Pinpoint the cell where the given text exists, returning its [X, Y] midpoint coordinate. 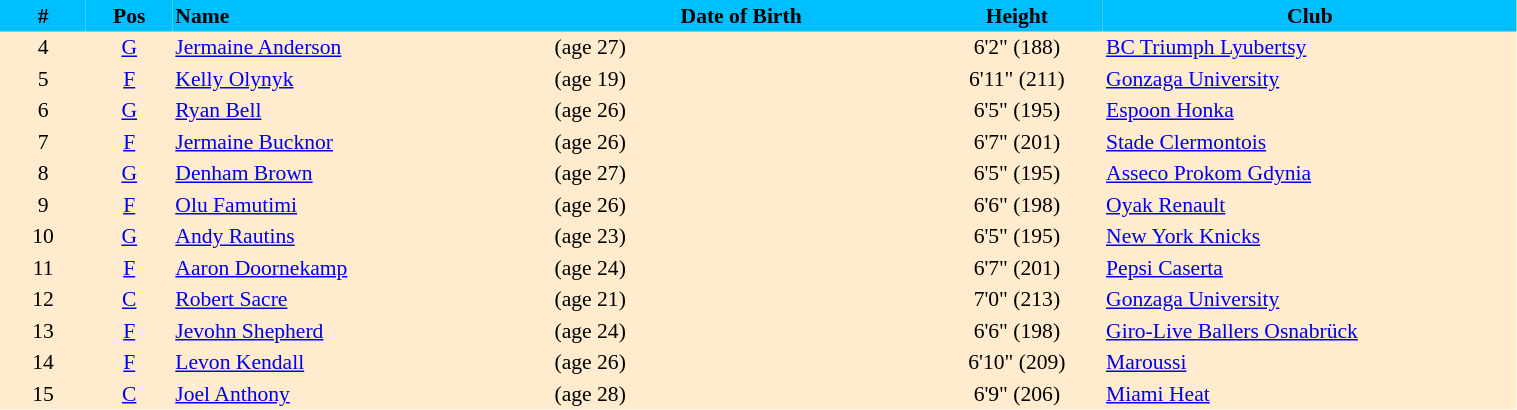
6'9" (206) [1017, 394]
Name [362, 16]
15 [43, 394]
(age 23) [742, 236]
Club [1310, 16]
11 [43, 268]
6'2" (188) [1017, 48]
Miami Heat [1310, 394]
(age 28) [742, 394]
Jermaine Bucknor [362, 142]
Ryan Bell [362, 110]
7 [43, 142]
8 [43, 174]
Espoon Honka [1310, 110]
Oyak Renault [1310, 205]
Joel Anthony [362, 394]
4 [43, 48]
14 [43, 362]
Height [1017, 16]
Levon Kendall [362, 362]
5 [43, 79]
Date of Birth [742, 16]
7'0" (213) [1017, 300]
Jermaine Anderson [362, 48]
Giro-Live Ballers Osnabrück [1310, 331]
Stade Clermontois [1310, 142]
6 [43, 110]
New York Knicks [1310, 236]
Jevohn Shepherd [362, 331]
(age 21) [742, 300]
6'11" (211) [1017, 79]
Kelly Olynyk [362, 79]
Maroussi [1310, 362]
Pepsi Caserta [1310, 268]
Aaron Doornekamp [362, 268]
13 [43, 331]
Andy Rautins [362, 236]
10 [43, 236]
12 [43, 300]
# [43, 16]
6'10" (209) [1017, 362]
BC Triumph Lyubertsy [1310, 48]
Robert Sacre [362, 300]
Denham Brown [362, 174]
Pos [129, 16]
9 [43, 205]
Asseco Prokom Gdynia [1310, 174]
(age 19) [742, 79]
Olu Famutimi [362, 205]
